For the text-containing cell, return its midpoint in [x, y] coordinate format. 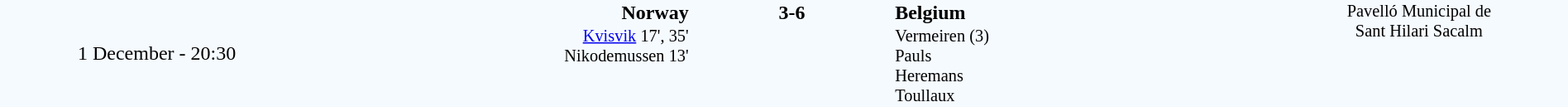
Vermeiren (3)PaulsHeremansToullaux [1082, 66]
3-6 [791, 12]
1 December - 20:30 [157, 53]
Norway [501, 12]
Pavelló Municipal de Sant Hilari Sacalm [1419, 53]
Kvisvik 17', 35'Nikodemussen 13' [501, 66]
Belgium [1082, 12]
